Search for the cell housing the specified text and yield its (x, y) center coordinate. 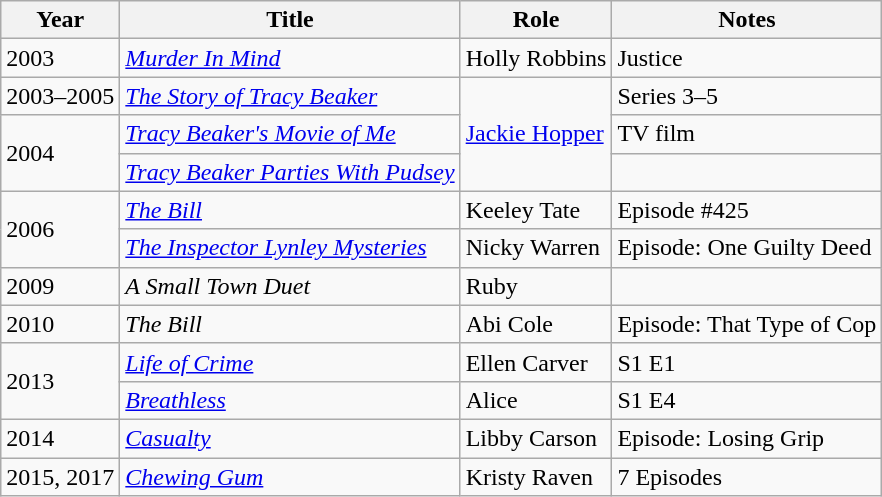
TV film (747, 134)
2006 (60, 229)
Tracy Beaker Parties With Pudsey (290, 172)
Abi Cole (536, 324)
7 Episodes (747, 477)
Notes (747, 20)
Justice (747, 58)
S1 E1 (747, 362)
The Story of Tracy Beaker (290, 96)
Murder In Mind (290, 58)
Role (536, 20)
Kristy Raven (536, 477)
Ellen Carver (536, 362)
2010 (60, 324)
2009 (60, 286)
Year (60, 20)
Keeley Tate (536, 210)
Series 3–5 (747, 96)
Episode #425 (747, 210)
Life of Crime (290, 362)
Chewing Gum (290, 477)
Nicky Warren (536, 248)
S1 E4 (747, 400)
Jackie Hopper (536, 134)
2015, 2017 (60, 477)
Episode: One Guilty Deed (747, 248)
Casualty (290, 438)
Tracy Beaker's Movie of Me (290, 134)
Episode: That Type of Cop (747, 324)
2014 (60, 438)
Episode: Losing Grip (747, 438)
Alice (536, 400)
2003–2005 (60, 96)
2013 (60, 381)
A Small Town Duet (290, 286)
The Inspector Lynley Mysteries (290, 248)
Holly Robbins (536, 58)
Libby Carson (536, 438)
Title (290, 20)
Ruby (536, 286)
2004 (60, 153)
2003 (60, 58)
Breathless (290, 400)
